Determine the (x, y) coordinate at the center of the cell enclosing the given text.  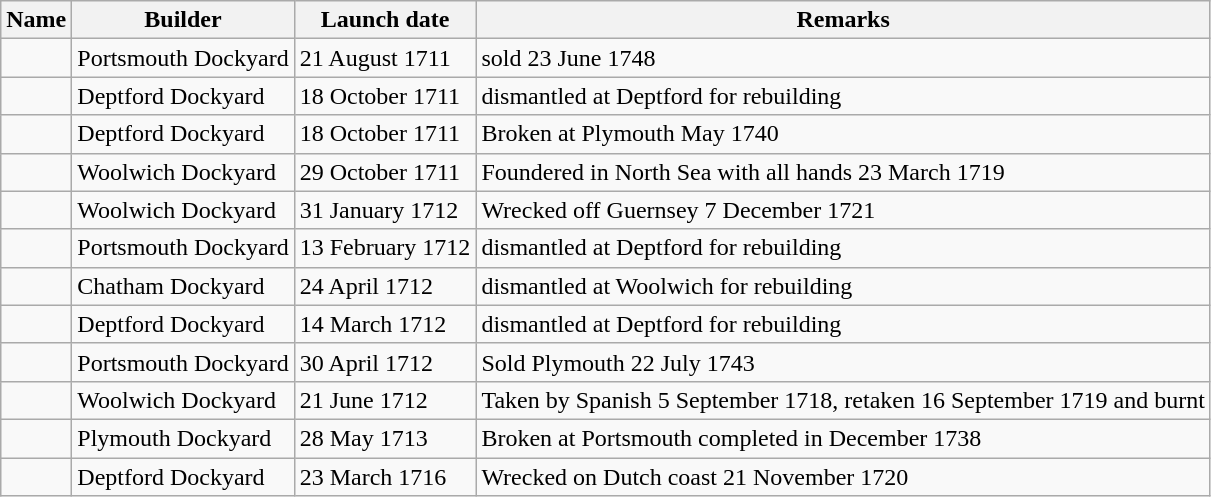
14 March 1712 (385, 324)
Broken at Plymouth May 1740 (844, 134)
Plymouth Dockyard (183, 438)
Sold Plymouth 22 July 1743 (844, 362)
dismantled at Woolwich for rebuilding (844, 286)
Chatham Dockyard (183, 286)
13 February 1712 (385, 248)
29 October 1711 (385, 172)
31 January 1712 (385, 210)
Launch date (385, 20)
Taken by Spanish 5 September 1718, retaken 16 September 1719 and burnt (844, 400)
Name (36, 20)
Builder (183, 20)
sold 23 June 1748 (844, 58)
Wrecked off Guernsey 7 December 1721 (844, 210)
21 August 1711 (385, 58)
24 April 1712 (385, 286)
Remarks (844, 20)
21 June 1712 (385, 400)
Broken at Portsmouth completed in December 1738 (844, 438)
Foundered in North Sea with all hands 23 March 1719 (844, 172)
28 May 1713 (385, 438)
23 March 1716 (385, 477)
30 April 1712 (385, 362)
Wrecked on Dutch coast 21 November 1720 (844, 477)
